Search for the cell housing the specified text and yield its (X, Y) center coordinate. 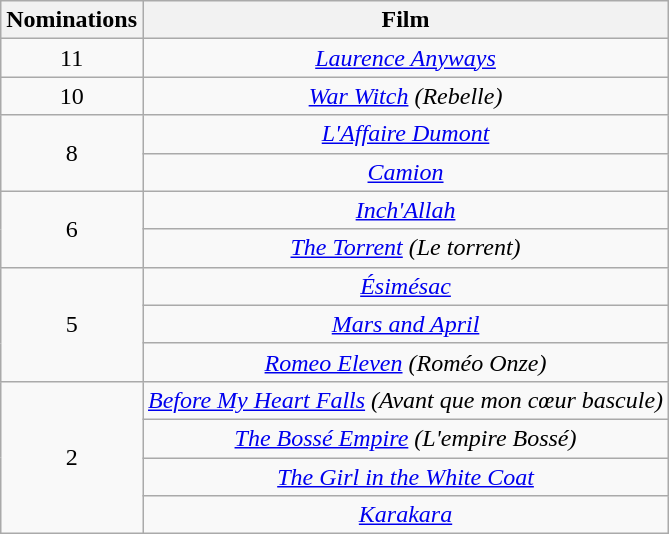
6 (72, 229)
Before My Heart Falls (Avant que mon cœur bascule) (405, 400)
2 (72, 457)
5 (72, 324)
The Girl in the White Coat (405, 477)
Film (405, 20)
L'Affaire Dumont (405, 134)
Camion (405, 172)
Mars and April (405, 324)
Karakara (405, 515)
8 (72, 153)
Inch'Allah (405, 210)
The Torrent (Le torrent) (405, 248)
10 (72, 96)
The Bossé Empire (L'empire Bossé) (405, 438)
Laurence Anyways (405, 58)
Romeo Eleven (Roméo Onze) (405, 362)
Nominations (72, 20)
Ésimésac (405, 286)
War Witch (Rebelle) (405, 96)
11 (72, 58)
